Provide the [X, Y] coordinate of the cell's center where the given text is located.  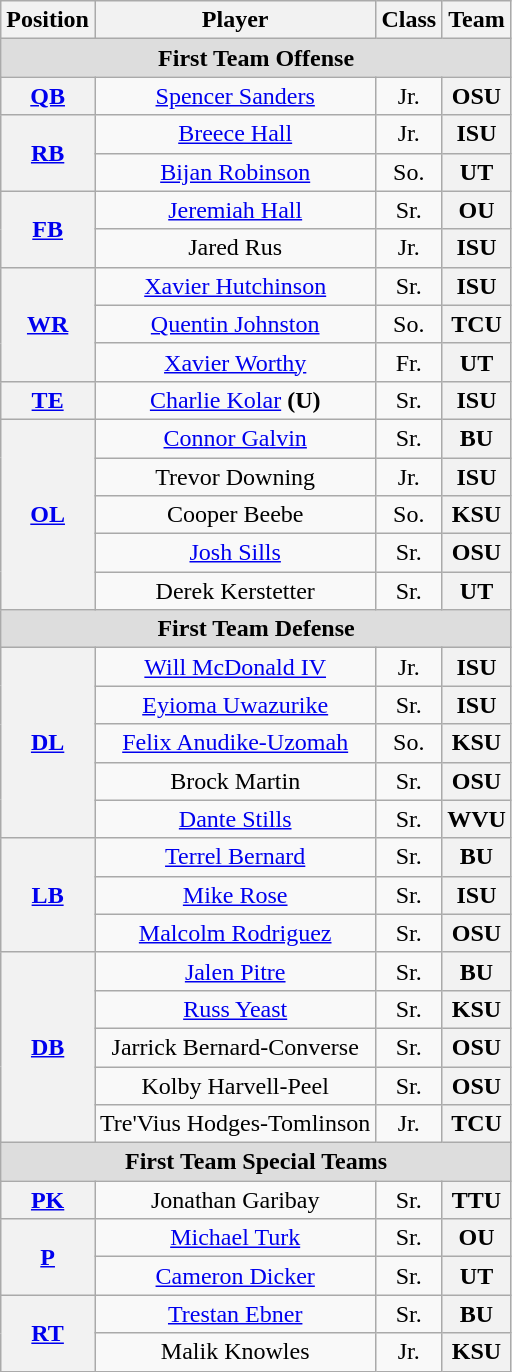
Connor Galvin [234, 438]
DL [48, 743]
Dante Stills [234, 819]
Fr. [409, 362]
Breece Hall [234, 134]
Tre'Vius Hodges-Tomlinson [234, 1124]
Josh Sills [234, 553]
WVU [477, 819]
Spencer Sanders [234, 96]
P [48, 1257]
Brock Martin [234, 781]
Player [234, 20]
Will McDonald IV [234, 667]
Eyioma Uwazurike [234, 705]
Xavier Hutchinson [234, 286]
Michael Turk [234, 1238]
PK [48, 1200]
Jarrick Bernard-Converse [234, 1047]
Russ Yeast [234, 1009]
QB [48, 96]
Malik Knowles [234, 1352]
Class [409, 20]
Quentin Johnston [234, 324]
Charlie Kolar (U) [234, 400]
Bijan Robinson [234, 172]
DB [48, 1047]
Jonathan Garibay [234, 1200]
Malcolm Rodriguez [234, 933]
Trestan Ebner [234, 1314]
Felix Anudike-Uzomah [234, 743]
Team [477, 20]
Jared Rus [234, 248]
Position [48, 20]
FB [48, 229]
Terrel Bernard [234, 857]
Trevor Downing [234, 477]
RT [48, 1333]
TE [48, 400]
LB [48, 895]
Cooper Beebe [234, 515]
First Team Offense [256, 58]
Mike Rose [234, 895]
Derek Kerstetter [234, 591]
Jalen Pitre [234, 971]
Cameron Dicker [234, 1276]
First Team Special Teams [256, 1162]
Xavier Worthy [234, 362]
OL [48, 514]
WR [48, 324]
First Team Defense [256, 629]
TTU [477, 1200]
Kolby Harvell-Peel [234, 1085]
RB [48, 153]
Jeremiah Hall [234, 210]
